Scan for the cell matching the given text and deliver its [X, Y] coordinate at center. 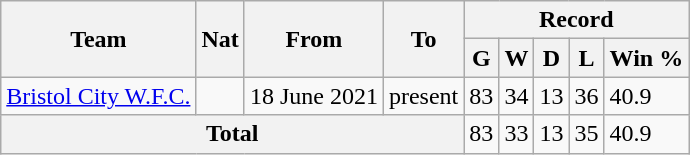
33 [516, 134]
36 [586, 96]
Bristol City W.F.C. [98, 96]
Total [232, 134]
Win % [646, 58]
present [423, 96]
Nat [220, 39]
35 [586, 134]
Record [576, 20]
To [423, 39]
D [552, 58]
W [516, 58]
G [482, 58]
L [586, 58]
34 [516, 96]
From [314, 39]
Team [98, 39]
18 June 2021 [314, 96]
